Extract the [X, Y] coordinate from the center of the cell holding the provided text.  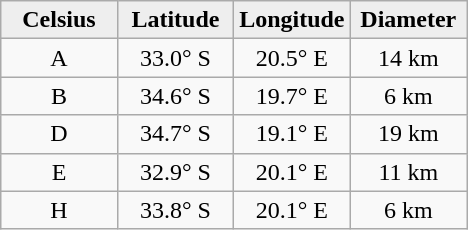
E [59, 172]
Diameter [408, 20]
34.6° S [175, 96]
33.0° S [175, 58]
32.9° S [175, 172]
33.8° S [175, 210]
19 km [408, 134]
D [59, 134]
H [59, 210]
B [59, 96]
14 km [408, 58]
19.1° E [292, 134]
Longitude [292, 20]
20.5° E [292, 58]
34.7° S [175, 134]
19.7° E [292, 96]
Latitude [175, 20]
Celsius [59, 20]
11 km [408, 172]
A [59, 58]
